Locate the cell with the specified text and output its [x, y] center coordinate. 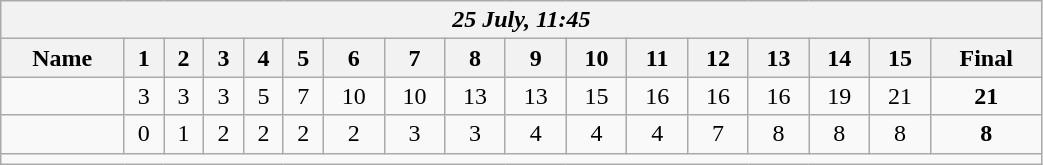
25 July, 11:45 [522, 20]
12 [718, 58]
14 [840, 58]
Name [62, 58]
0 [144, 134]
11 [658, 58]
19 [840, 96]
6 [354, 58]
9 [536, 58]
Final [986, 58]
